Pinpoint the cell where the given text exists, returning its [x, y] midpoint coordinate. 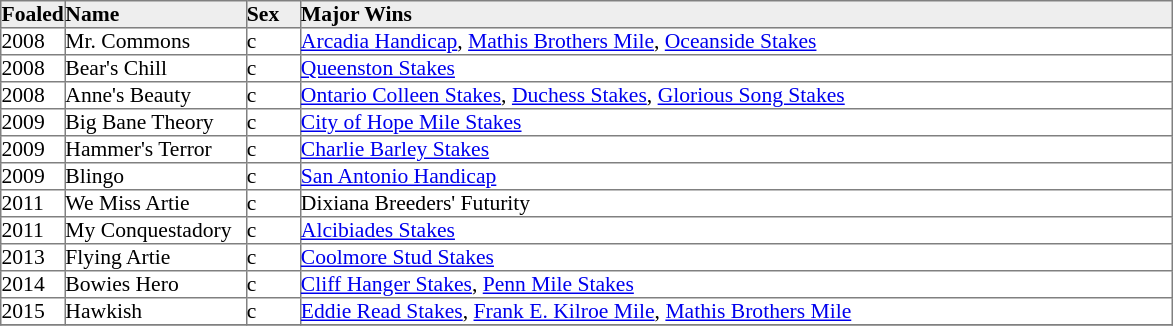
Name [156, 14]
Flying Artie [156, 258]
Sex [273, 14]
We Miss Artie [156, 204]
Queenston Stakes [736, 68]
Eddie Read Stakes, Frank E. Kilroe Mile, Mathis Brothers Mile [736, 312]
Alcibiades Stakes [736, 230]
Hammer's Terror [156, 150]
Ontario Colleen Stakes, Duchess Stakes, Glorious Song Stakes [736, 96]
2013 [33, 258]
Charlie Barley Stakes [736, 150]
Dixiana Breeders' Futurity [736, 204]
Bowies Hero [156, 284]
San Antonio Handicap [736, 176]
2015 [33, 312]
Hawkish [156, 312]
Coolmore Stud Stakes [736, 258]
Big Bane Theory [156, 122]
My Conquestadory [156, 230]
Cliff Hanger Stakes, Penn Mile Stakes [736, 284]
City of Hope Mile Stakes [736, 122]
Foaled [33, 14]
Major Wins [736, 14]
Mr. Commons [156, 42]
Blingo [156, 176]
Arcadia Handicap, Mathis Brothers Mile, Oceanside Stakes [736, 42]
2014 [33, 284]
Anne's Beauty [156, 96]
Bear's Chill [156, 68]
